Output the (x, y) coordinate of the center of the cell containing the given text.  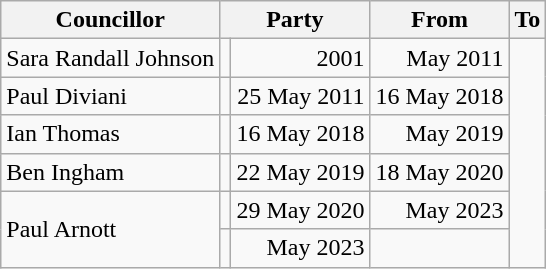
Party (295, 20)
Councillor (110, 20)
Sara Randall Johnson (110, 58)
Ian Thomas (110, 134)
May 2011 (440, 58)
Paul Diviani (110, 96)
18 May 2020 (440, 172)
Paul Arnott (110, 229)
From (440, 20)
25 May 2011 (300, 96)
2001 (300, 58)
Ben Ingham (110, 172)
May 2019 (440, 134)
To (528, 20)
29 May 2020 (300, 210)
22 May 2019 (300, 172)
